Output the [x, y] coordinate of the center of the cell containing the given text.  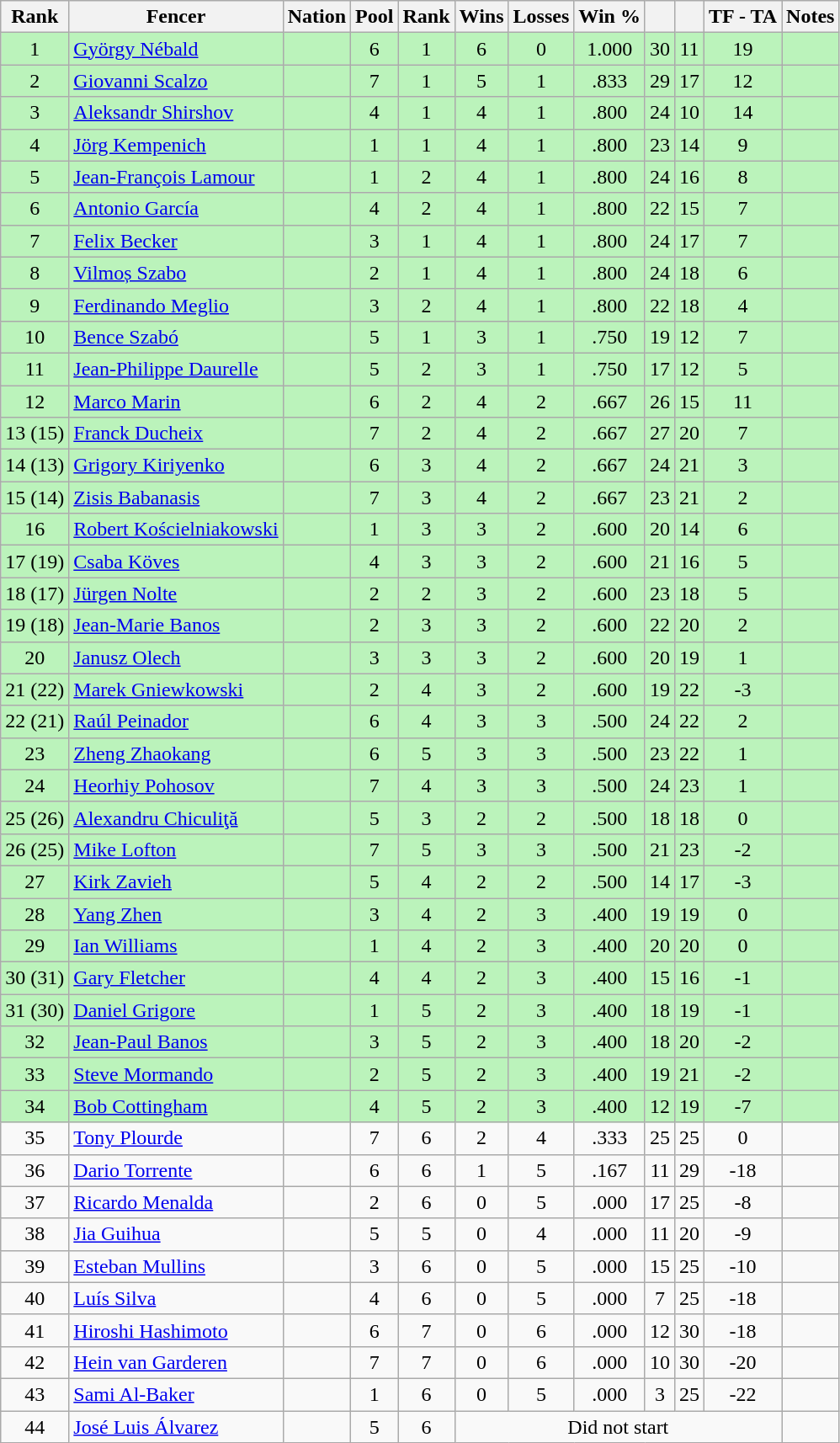
30 (31) [35, 978]
15 (14) [35, 498]
TF - TA [743, 17]
Zheng Zhaokang [176, 753]
25 (26) [35, 817]
Aleksandr Shirshov [176, 113]
Losses [541, 17]
Ian Williams [176, 946]
György Nébald [176, 49]
1.000 [609, 49]
Antonio García [176, 209]
Esteban Mullins [176, 1266]
-20 [743, 1362]
Robert Kościelniakowski [176, 530]
22 (21) [35, 721]
42 [35, 1362]
Alexandru Chiculiţă [176, 817]
Ricardo Menalda [176, 1202]
Hiroshi Hashimoto [176, 1330]
39 [35, 1266]
Marek Gniewkowski [176, 690]
18 (17) [35, 594]
33 [35, 1074]
35 [35, 1138]
Csaba Köves [176, 562]
-7 [743, 1106]
Bob Cottingham [176, 1106]
José Luis Álvarez [176, 1427]
31 (30) [35, 1010]
41 [35, 1330]
Jörg Kempenich [176, 145]
Franck Ducheix [176, 434]
Jean-François Lamour [176, 177]
19 (18) [35, 626]
-10 [743, 1266]
-9 [743, 1234]
Grigory Kiriyenko [176, 466]
Gary Fletcher [176, 978]
Luís Silva [176, 1298]
Mike Lofton [176, 849]
Bence Szabó [176, 337]
34 [35, 1106]
.333 [609, 1138]
Kirk Zavieh [176, 881]
Yang Zhen [176, 913]
Nation [316, 17]
28 [35, 913]
Dario Torrente [176, 1170]
Hein van Garderen [176, 1362]
Daniel Grigore [176, 1010]
Notes [811, 17]
37 [35, 1202]
Janusz Olech [176, 658]
Did not start [618, 1427]
Vilmoș Szabo [176, 273]
Wins [481, 17]
14 (13) [35, 466]
-22 [743, 1394]
40 [35, 1298]
Sami Al-Baker [176, 1394]
36 [35, 1170]
Steve Mormando [176, 1074]
Jean-Philippe Daurelle [176, 369]
Felix Becker [176, 241]
Giovanni Scalzo [176, 81]
38 [35, 1234]
21 (22) [35, 690]
44 [35, 1427]
Marco Marin [176, 402]
32 [35, 1042]
Jürgen Nolte [176, 594]
Ferdinando Meglio [176, 305]
Jia Guihua [176, 1234]
43 [35, 1394]
.833 [609, 81]
Jean-Paul Banos [176, 1042]
Fencer [176, 17]
Jean-Marie Banos [176, 626]
Raúl Peinador [176, 721]
13 (15) [35, 434]
Zisis Babanasis [176, 498]
Pool [375, 17]
26 (25) [35, 849]
Win % [609, 17]
17 (19) [35, 562]
.167 [609, 1170]
26 [660, 402]
-8 [743, 1202]
Tony Plourde [176, 1138]
Heorhiy Pohosov [176, 785]
